Return (x, y) of the center of cell containing provided text 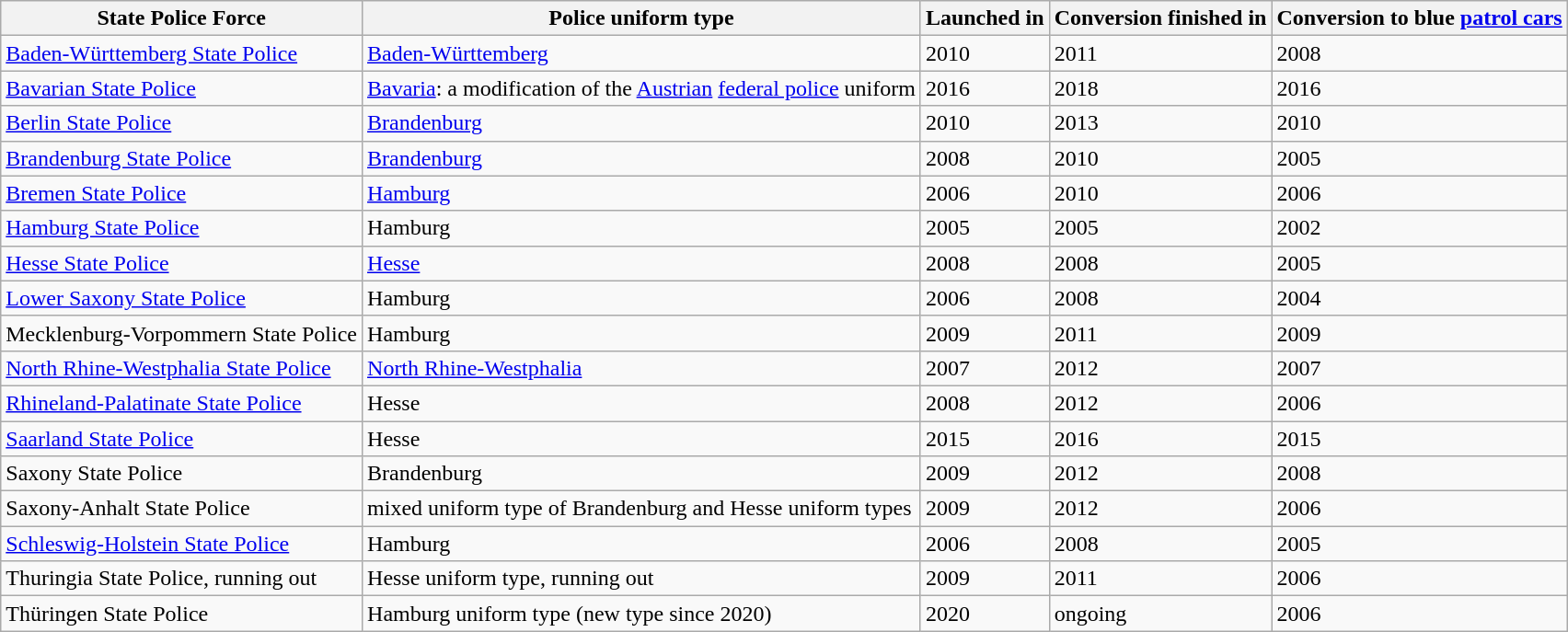
Berlin State Police (182, 123)
Bremen State Police (182, 193)
Baden-Württemberg State Police (182, 53)
Rhineland-Palatinate State Police (182, 403)
2020 (985, 614)
mixed uniform type of Brandenburg and Hesse uniform types (642, 509)
Saxony State Police (182, 474)
Brandenburg State Police (182, 158)
Thüringen State Police (182, 614)
North Rhine-Westphalia State Police (182, 368)
Saarland State Police (182, 439)
Police uniform type (642, 18)
Hesse State Police (182, 263)
Saxony-Anhalt State Police (182, 509)
Thuringia State Police, running out (182, 579)
2013 (1160, 123)
Bavarian State Police (182, 88)
ongoing (1160, 614)
2002 (1419, 228)
Hamburg State Police (182, 228)
Conversion to blue patrol cars (1419, 18)
Launched in (985, 18)
2018 (1160, 88)
Lower Saxony State Police (182, 298)
Schleswig-Holstein State Police (182, 544)
State Police Force (182, 18)
Bavaria: a modification of the Austrian federal police uniform (642, 88)
Hamburg uniform type (new type since 2020) (642, 614)
Conversion finished in (1160, 18)
2004 (1419, 298)
Mecklenburg-Vorpommern State Police (182, 333)
Hesse uniform type, running out (642, 579)
North Rhine-Westphalia (642, 368)
Baden-Württemberg (642, 53)
